Identify which cell holds the provided text, then report its [X, Y] central coordinate. 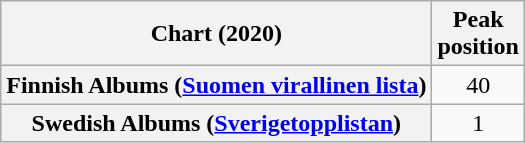
Finnish Albums (Suomen virallinen lista) [216, 85]
Swedish Albums (Sverigetopplistan) [216, 123]
Chart (2020) [216, 34]
Peakposition [478, 34]
1 [478, 123]
40 [478, 85]
